Provide the [x, y] coordinate of the cell's center where the given text is located.  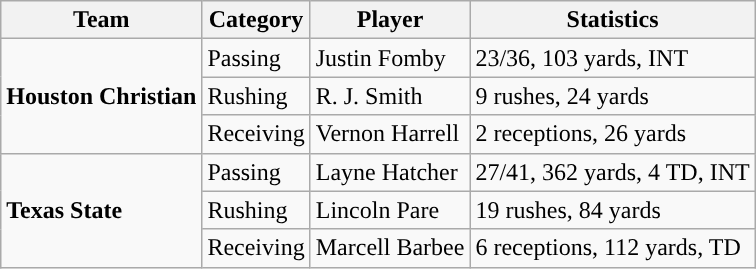
Player [390, 20]
Team [102, 20]
Layne Hatcher [390, 172]
Texas State [102, 210]
27/41, 362 yards, 4 TD, INT [612, 172]
23/36, 103 yards, INT [612, 58]
19 rushes, 84 yards [612, 210]
Lincoln Pare [390, 210]
Category [256, 20]
2 receptions, 26 yards [612, 134]
Vernon Harrell [390, 134]
9 rushes, 24 yards [612, 96]
Marcell Barbee [390, 248]
Statistics [612, 20]
6 receptions, 112 yards, TD [612, 248]
R. J. Smith [390, 96]
Justin Fomby [390, 58]
Houston Christian [102, 96]
